For the text-containing cell, return its midpoint in (X, Y) coordinate format. 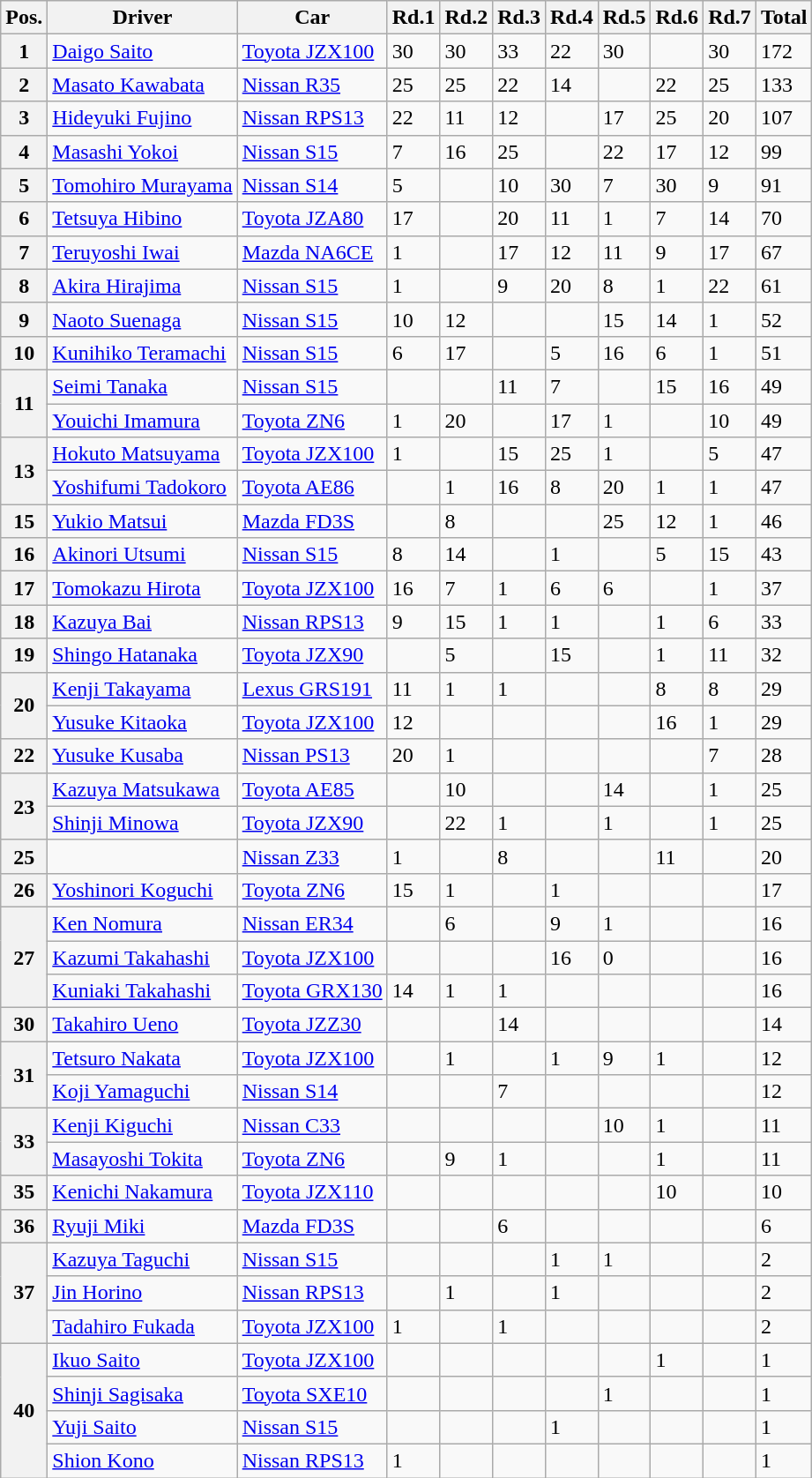
Rd.4 (571, 18)
Yukio Matsui (143, 521)
Yoshinori Koguchi (143, 890)
Mazda NA6CE (312, 252)
Ken Nomura (143, 923)
Ryuji Miki (143, 1226)
Kenji Kiguchi (143, 1125)
Shinji Minowa (143, 823)
28 (784, 756)
Youichi Imamura (143, 421)
Seimi Tanaka (143, 386)
Rd.6 (677, 18)
Tetsuro Nakata (143, 1058)
Yoshifumi Tadokoro (143, 488)
Yusuke Kitaoka (143, 722)
99 (784, 152)
18 (25, 622)
133 (784, 85)
3 (25, 118)
91 (784, 185)
Tadahiro Fukada (143, 1326)
0 (624, 957)
4 (25, 152)
Car (312, 18)
Masato Kawabata (143, 85)
Rd.3 (519, 18)
19 (25, 655)
Masayoshi Tokita (143, 1159)
Yuji Saito (143, 1427)
43 (784, 555)
Kenji Takayama (143, 689)
Nissan R35 (312, 85)
Tetsuya Hibino (143, 219)
Kazuya Taguchi (143, 1259)
Rd.5 (624, 18)
Pos. (25, 18)
107 (784, 118)
Takahiro Ueno (143, 1025)
Hideyuki Fujino (143, 118)
Toyota JZA80 (312, 219)
51 (784, 353)
52 (784, 319)
46 (784, 521)
Naoto Suenaga (143, 319)
Kazumi Takahashi (143, 957)
23 (25, 806)
Toyota JZX110 (312, 1192)
Nissan ER34 (312, 923)
Driver (143, 18)
Shinji Sagisaka (143, 1393)
Jin Horino (143, 1293)
13 (25, 471)
Hokuto Matsuyama (143, 454)
172 (784, 51)
Nissan C33 (312, 1125)
Daigo Saito (143, 51)
Kazuya Matsukawa (143, 789)
Total (784, 18)
61 (784, 286)
Toyota AE85 (312, 789)
26 (25, 890)
35 (25, 1192)
Shion Kono (143, 1460)
Rd.1 (413, 18)
Ikuo Saito (143, 1360)
31 (25, 1075)
Kuniaki Takahashi (143, 991)
Kenichi Nakamura (143, 1192)
36 (25, 1226)
Rd.7 (730, 18)
Kunihiko Teramachi (143, 353)
Toyota JZZ30 (312, 1025)
40 (25, 1410)
Toyota SXE10 (312, 1393)
Toyota AE86 (312, 488)
70 (784, 219)
Kazuya Bai (143, 622)
Shingo Hatanaka (143, 655)
Lexus GRS191 (312, 689)
Nissan Z33 (312, 856)
Rd.2 (466, 18)
Toyota GRX130 (312, 991)
Masashi Yokoi (143, 152)
Yusuke Kusaba (143, 756)
67 (784, 252)
27 (25, 957)
Akinori Utsumi (143, 555)
Nissan PS13 (312, 756)
32 (784, 655)
Teruyoshi Iwai (143, 252)
Akira Hirajima (143, 286)
Tomohiro Murayama (143, 185)
Tomokazu Hirota (143, 588)
Koji Yamaguchi (143, 1092)
